Identify which cell holds the provided text, then report its (x, y) central coordinate. 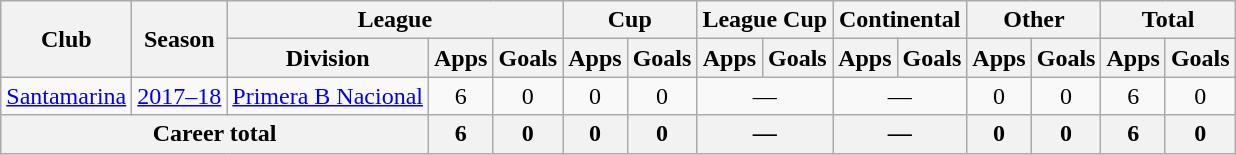
League (395, 20)
Continental (900, 20)
League Cup (765, 20)
Career total (215, 134)
Total (1168, 20)
Primera B Nacional (328, 96)
Santamarina (66, 96)
Division (328, 58)
Cup (630, 20)
2017–18 (180, 96)
Club (66, 39)
Season (180, 39)
Other (1034, 20)
